Pinpoint the cell where the given text exists, returning its (x, y) midpoint coordinate. 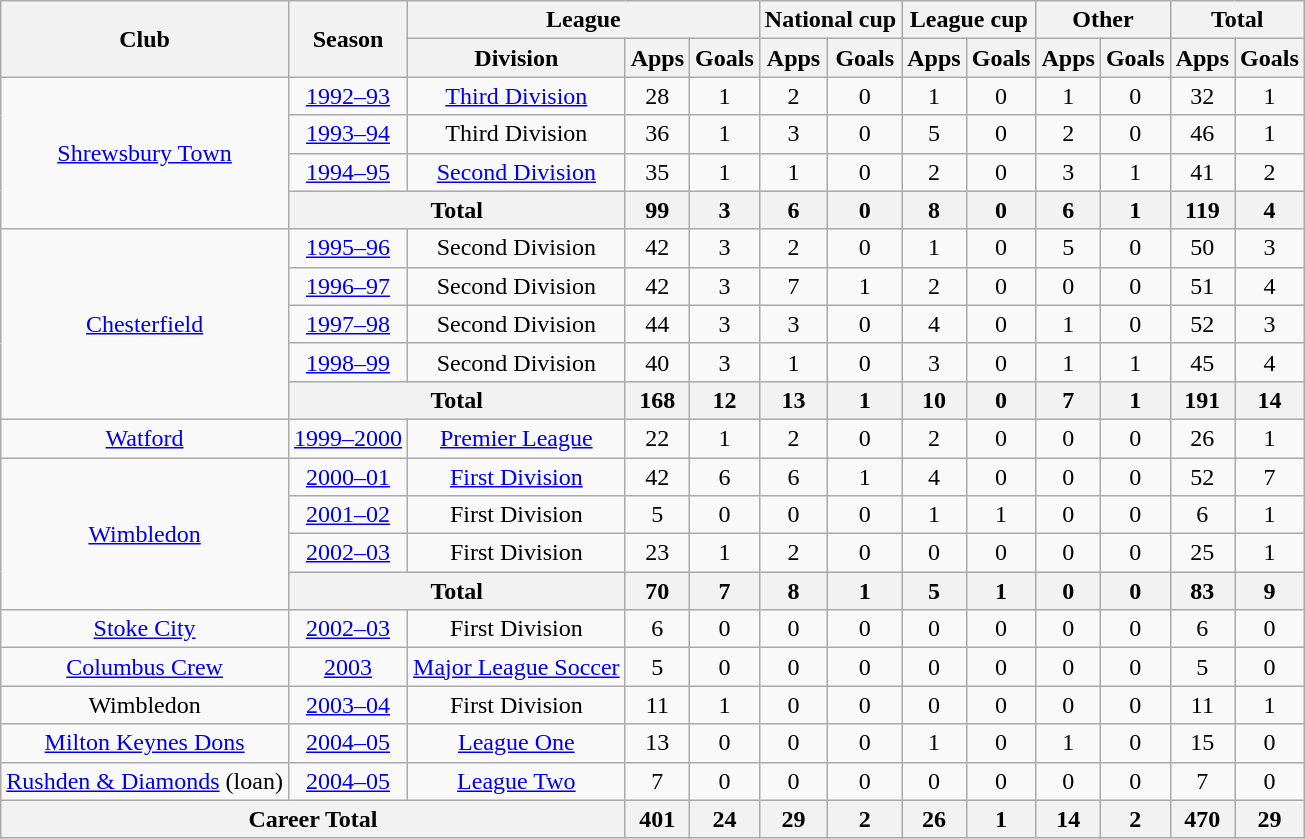
Career Total (313, 819)
Other (1103, 20)
Major League Soccer (517, 667)
1992–93 (348, 96)
2001–02 (348, 515)
35 (657, 172)
99 (657, 210)
1998–99 (348, 362)
Watford (145, 438)
1996–97 (348, 286)
70 (657, 591)
League Two (517, 781)
46 (1202, 134)
2000–01 (348, 477)
Shrewsbury Town (145, 153)
1993–94 (348, 134)
Columbus Crew (145, 667)
Rushden & Diamonds (loan) (145, 781)
32 (1202, 96)
12 (725, 400)
28 (657, 96)
National cup (830, 20)
22 (657, 438)
2003 (348, 667)
1997–98 (348, 324)
24 (725, 819)
36 (657, 134)
Stoke City (145, 629)
45 (1202, 362)
9 (1270, 591)
Chesterfield (145, 324)
Season (348, 39)
1994–95 (348, 172)
23 (657, 553)
10 (934, 400)
Division (517, 58)
25 (1202, 553)
191 (1202, 400)
League (584, 20)
51 (1202, 286)
League One (517, 743)
470 (1202, 819)
41 (1202, 172)
83 (1202, 591)
Club (145, 39)
119 (1202, 210)
50 (1202, 248)
1995–96 (348, 248)
168 (657, 400)
League cup (969, 20)
Premier League (517, 438)
15 (1202, 743)
Milton Keynes Dons (145, 743)
401 (657, 819)
40 (657, 362)
1999–2000 (348, 438)
44 (657, 324)
2003–04 (348, 705)
